For the text-containing cell, return its midpoint in (x, y) coordinate format. 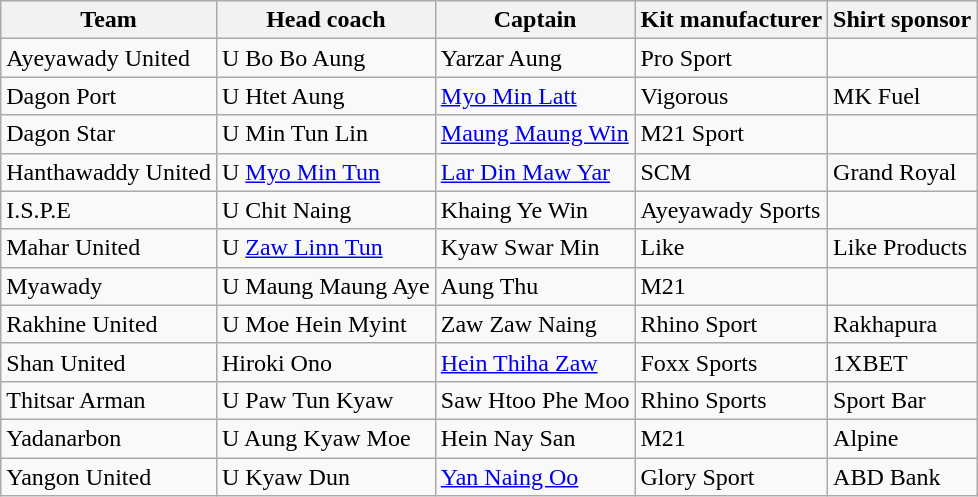
Shan United (109, 362)
Saw Htoo Phe Moo (535, 400)
Hanthawaddy United (109, 172)
Yarzar Aung (535, 58)
U Kyaw Dun (326, 477)
1XBET (902, 362)
Dagon Star (109, 134)
Pro Sport (732, 58)
Maung Maung Win (535, 134)
U Chit Naing (326, 210)
Rakhine United (109, 324)
U Zaw Linn Tun (326, 248)
U Paw Tun Kyaw (326, 400)
Hein Thiha Zaw (535, 362)
U Bo Bo Aung (326, 58)
Foxx Sports (732, 362)
Like Products (902, 248)
U Maung Maung Aye (326, 286)
Rhino Sport (732, 324)
Ayeyawady Sports (732, 210)
Myo Min Latt (535, 96)
Shirt sponsor (902, 20)
Mahar United (109, 248)
U Aung Kyaw Moe (326, 438)
SCM (732, 172)
Glory Sport (732, 477)
Kit manufacturer (732, 20)
Kyaw Swar Min (535, 248)
U Min Tun Lin (326, 134)
Hiroki Ono (326, 362)
Hein Nay San (535, 438)
Lar Din Maw Yar (535, 172)
M21 Sport (732, 134)
U Moe Hein Myint (326, 324)
Grand Royal (902, 172)
Rhino Sports (732, 400)
Dagon Port (109, 96)
Head coach (326, 20)
Sport Bar (902, 400)
Khaing Ye Win (535, 210)
Captain (535, 20)
I.S.P.E (109, 210)
MK Fuel (902, 96)
Yan Naing Oo (535, 477)
Vigorous (732, 96)
Thitsar Arman (109, 400)
Zaw Zaw Naing (535, 324)
Myawady (109, 286)
Aung Thu (535, 286)
Team (109, 20)
Like (732, 248)
Alpine (902, 438)
U Htet Aung (326, 96)
Ayeyawady United (109, 58)
U Myo Min Tun (326, 172)
Yadanarbon (109, 438)
Yangon United (109, 477)
ABD Bank (902, 477)
Rakhapura (902, 324)
